Return (x, y) of the center of cell containing provided text 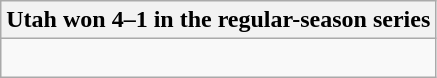
Utah won 4–1 in the regular-season series (218, 20)
